Detect which cell encompasses the target text, then output its [x, y] center coordinate. 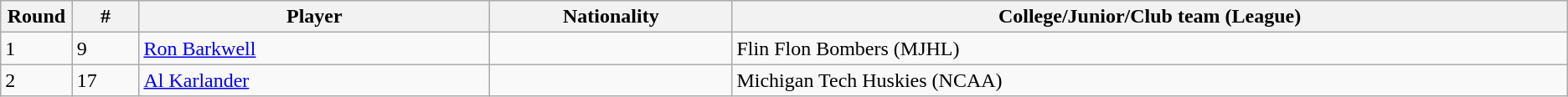
Michigan Tech Huskies (NCAA) [1149, 80]
9 [106, 48]
1 [37, 48]
2 [37, 80]
Al Karlander [315, 80]
Player [315, 17]
# [106, 17]
Nationality [611, 17]
College/Junior/Club team (League) [1149, 17]
Round [37, 17]
17 [106, 80]
Ron Barkwell [315, 48]
Flin Flon Bombers (MJHL) [1149, 48]
